Extract the (X, Y) coordinate from the center of the cell holding the provided text.  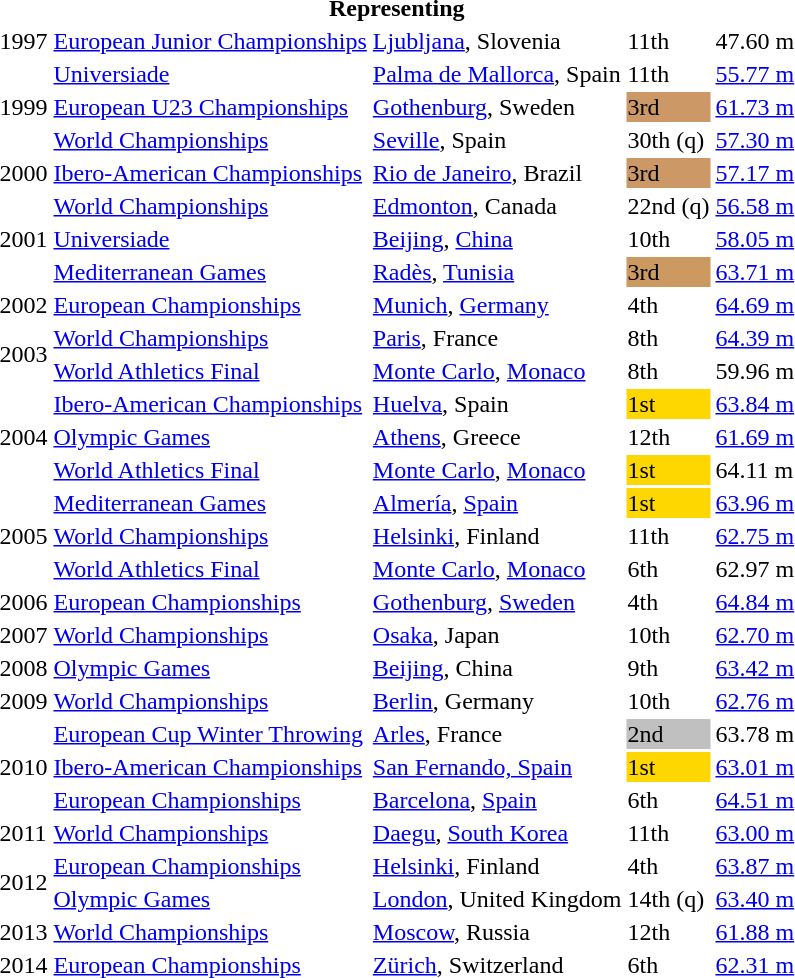
2nd (668, 734)
European U23 Championships (210, 107)
Radès, Tunisia (497, 272)
European Cup Winter Throwing (210, 734)
Ljubljana, Slovenia (497, 41)
Arles, France (497, 734)
European Junior Championships (210, 41)
30th (q) (668, 140)
Rio de Janeiro, Brazil (497, 173)
San Fernando, Spain (497, 767)
Barcelona, Spain (497, 800)
Paris, France (497, 338)
London, United Kingdom (497, 899)
Huelva, Spain (497, 404)
Moscow, Russia (497, 932)
22nd (q) (668, 206)
Athens, Greece (497, 437)
Palma de Mallorca, Spain (497, 74)
9th (668, 668)
Seville, Spain (497, 140)
Almería, Spain (497, 503)
Daegu, South Korea (497, 833)
Munich, Germany (497, 305)
Berlin, Germany (497, 701)
Osaka, Japan (497, 635)
14th (q) (668, 899)
Edmonton, Canada (497, 206)
